Return the (X, Y) coordinate for the center point of the cell that contains the specified text.  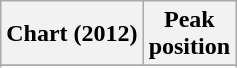
Chart (2012) (72, 34)
Peakposition (189, 34)
